Identify which cell holds the provided text, then report its [x, y] central coordinate. 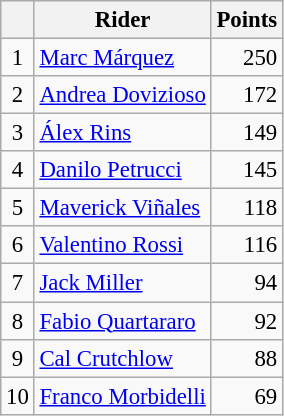
250 [246, 58]
Andrea Dovizioso [122, 95]
8 [18, 321]
69 [246, 396]
118 [246, 208]
172 [246, 95]
Marc Márquez [122, 58]
4 [18, 170]
Rider [122, 20]
Cal Crutchlow [122, 358]
Jack Miller [122, 283]
116 [246, 245]
6 [18, 245]
Fabio Quartararo [122, 321]
10 [18, 396]
Franco Morbidelli [122, 396]
2 [18, 95]
92 [246, 321]
5 [18, 208]
Maverick Viñales [122, 208]
1 [18, 58]
Danilo Petrucci [122, 170]
88 [246, 358]
149 [246, 133]
145 [246, 170]
Points [246, 20]
3 [18, 133]
Álex Rins [122, 133]
94 [246, 283]
7 [18, 283]
Valentino Rossi [122, 245]
9 [18, 358]
